Provide the [X, Y] coordinate of the cell's center where the given text is located.  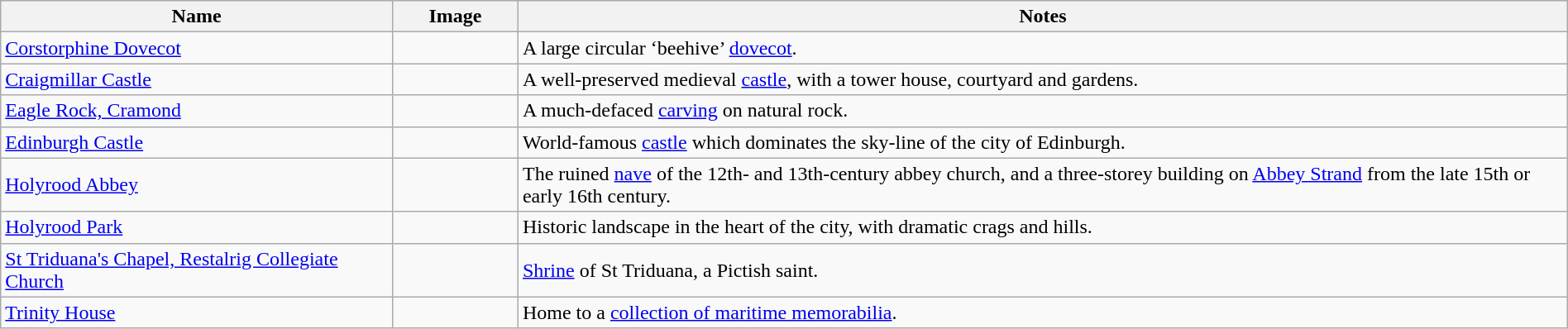
Home to a collection of maritime memorabilia. [1042, 312]
A much-defaced carving on natural rock. [1042, 111]
A large circular ‘beehive’ dovecot. [1042, 48]
A well-preserved medieval castle, with a tower house, courtyard and gardens. [1042, 79]
Shrine of St Triduana, a Pictish saint. [1042, 269]
Holyrood Park [197, 227]
Notes [1042, 17]
Eagle Rock, Cramond [197, 111]
Edinburgh Castle [197, 142]
Trinity House [197, 312]
Craigmillar Castle [197, 79]
Holyrood Abbey [197, 185]
Image [455, 17]
St Triduana's Chapel, Restalrig Collegiate Church [197, 269]
Corstorphine Dovecot [197, 48]
World-famous castle which dominates the sky-line of the city of Edinburgh. [1042, 142]
The ruined nave of the 12th- and 13th-century abbey church, and a three-storey building on Abbey Strand from the late 15th or early 16th century. [1042, 185]
Name [197, 17]
Historic landscape in the heart of the city, with dramatic crags and hills. [1042, 227]
